Capture the cell that displays the provided text and extract its (x, y) central coordinate. 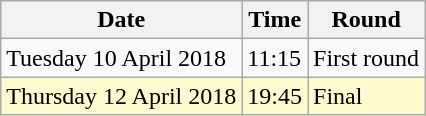
Final (366, 96)
Round (366, 20)
Date (122, 20)
19:45 (275, 96)
Time (275, 20)
First round (366, 58)
11:15 (275, 58)
Tuesday 10 April 2018 (122, 58)
Thursday 12 April 2018 (122, 96)
